Detect which cell encompasses the target text, then output its [x, y] center coordinate. 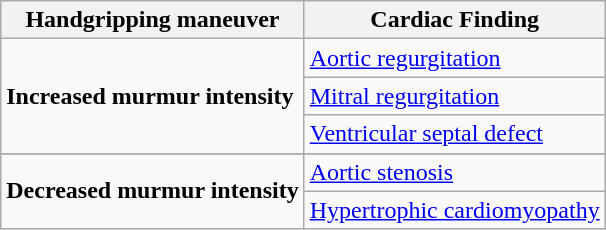
Aortic stenosis [454, 172]
Decreased murmur intensity [152, 191]
Aortic regurgitation [454, 58]
Cardiac Finding [454, 20]
Ventricular septal defect [454, 134]
Handgripping maneuver [152, 20]
Hypertrophic cardiomyopathy [454, 210]
Mitral regurgitation [454, 96]
Increased murmur intensity [152, 96]
